Return the (x, y) coordinate for the center point of the cell that contains the specified text.  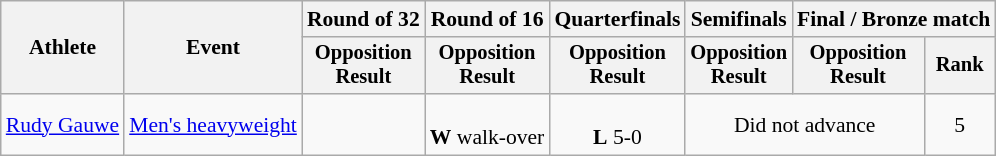
Athlete (62, 48)
Semifinals (738, 19)
Round of 16 (488, 19)
Rank (960, 66)
5 (960, 124)
Round of 32 (364, 19)
Final / Bronze match (894, 19)
Did not advance (804, 124)
Quarterfinals (617, 19)
W walk-over (488, 124)
Event (213, 48)
Rudy Gauwe (62, 124)
Men's heavyweight (213, 124)
L 5-0 (617, 124)
